For the text-containing cell, return its midpoint in [x, y] coordinate format. 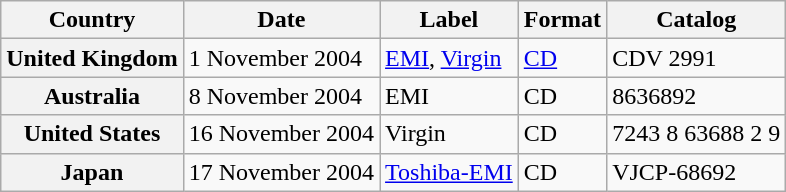
7243 8 63688 2 9 [696, 134]
1 November 2004 [281, 58]
Japan [92, 172]
Date [281, 20]
Catalog [696, 20]
Virgin [450, 134]
Label [450, 20]
CDV 2991 [696, 58]
17 November 2004 [281, 172]
EMI [450, 96]
Country [92, 20]
Australia [92, 96]
VJCP-68692 [696, 172]
16 November 2004 [281, 134]
Format [562, 20]
United Kingdom [92, 58]
8636892 [696, 96]
EMI, Virgin [450, 58]
Toshiba-EMI [450, 172]
8 November 2004 [281, 96]
United States [92, 134]
